Identify which cell holds the provided text, then report its [x, y] central coordinate. 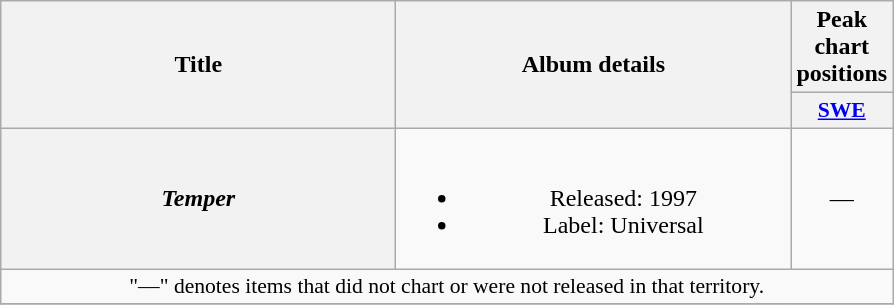
"—" denotes items that did not chart or were not released in that territory. [447, 286]
— [842, 198]
Temper [198, 198]
SWE [842, 111]
Album details [594, 65]
Peakchartpositions [842, 47]
Title [198, 65]
Released: 1997Label: Universal [594, 198]
